Extract the (X, Y) coordinate from the center of the cell holding the provided text.  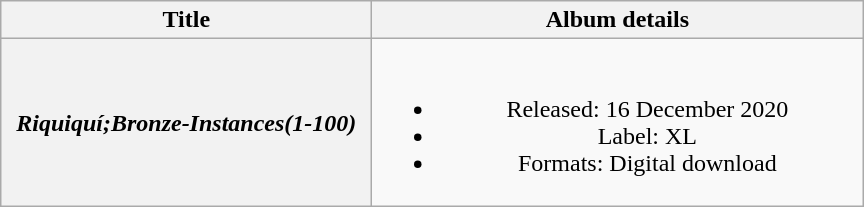
Riquiquí;Bronze-Instances(1-100) (186, 122)
Album details (618, 20)
Released: 16 December 2020Label: XLFormats: Digital download (618, 122)
Title (186, 20)
